Find where the given text appears and provide that cell's center as (x, y) coordinate. 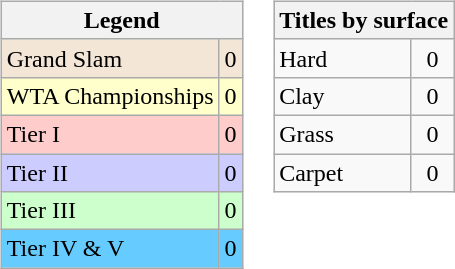
Hard (343, 58)
Tier III (110, 211)
WTA Championships (110, 96)
Grand Slam (110, 58)
Titles by surface (364, 20)
Carpet (343, 173)
Clay (343, 96)
Grass (343, 134)
Legend (122, 20)
Tier IV & V (110, 249)
Tier II (110, 173)
Tier I (110, 134)
